From the cell containing the given text, extract its center point as [x, y] coordinate. 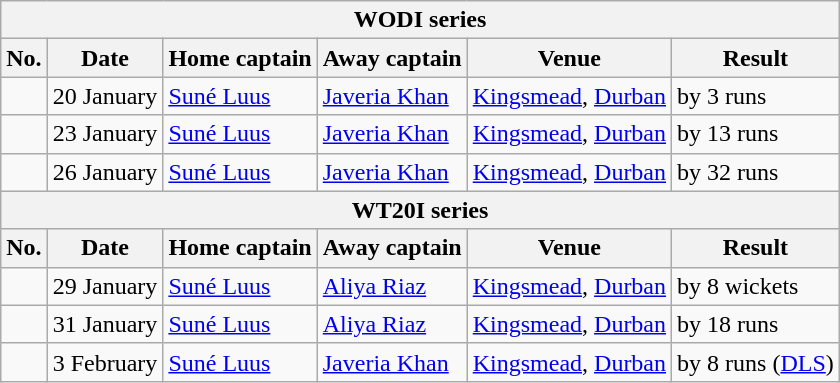
by 13 runs [756, 134]
23 January [105, 134]
by 8 wickets [756, 286]
by 18 runs [756, 324]
WODI series [420, 20]
29 January [105, 286]
WT20I series [420, 210]
by 32 runs [756, 172]
26 January [105, 172]
31 January [105, 324]
by 8 runs (DLS) [756, 362]
by 3 runs [756, 96]
20 January [105, 96]
3 February [105, 362]
